Provide the [x, y] coordinate of the cell's center where the given text is located.  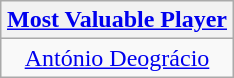
António Deográcio [116, 58]
Most Valuable Player [116, 20]
